Provide the [X, Y] coordinate of the cell's center where the given text is located.  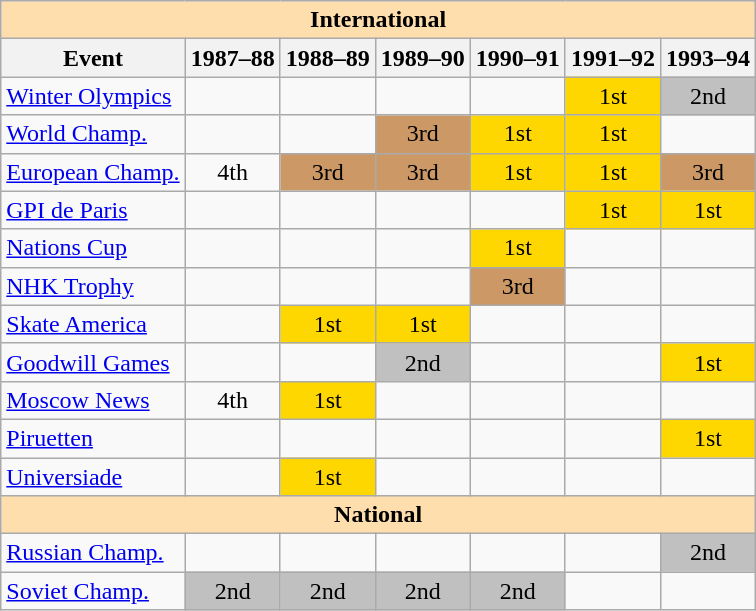
Russian Champ. [93, 553]
1993–94 [708, 58]
1989–90 [422, 58]
European Champ. [93, 172]
GPI de Paris [93, 210]
Piruetten [93, 438]
1990–91 [518, 58]
Moscow News [93, 400]
World Champ. [93, 134]
Event [93, 58]
International [378, 20]
Winter Olympics [93, 96]
NHK Trophy [93, 286]
National [378, 515]
1987–88 [232, 58]
Nations Cup [93, 248]
1988–89 [328, 58]
Skate America [93, 324]
Universiade [93, 477]
1991–92 [612, 58]
Goodwill Games [93, 362]
Soviet Champ. [93, 591]
